For the text-containing cell, return its midpoint in [X, Y] coordinate format. 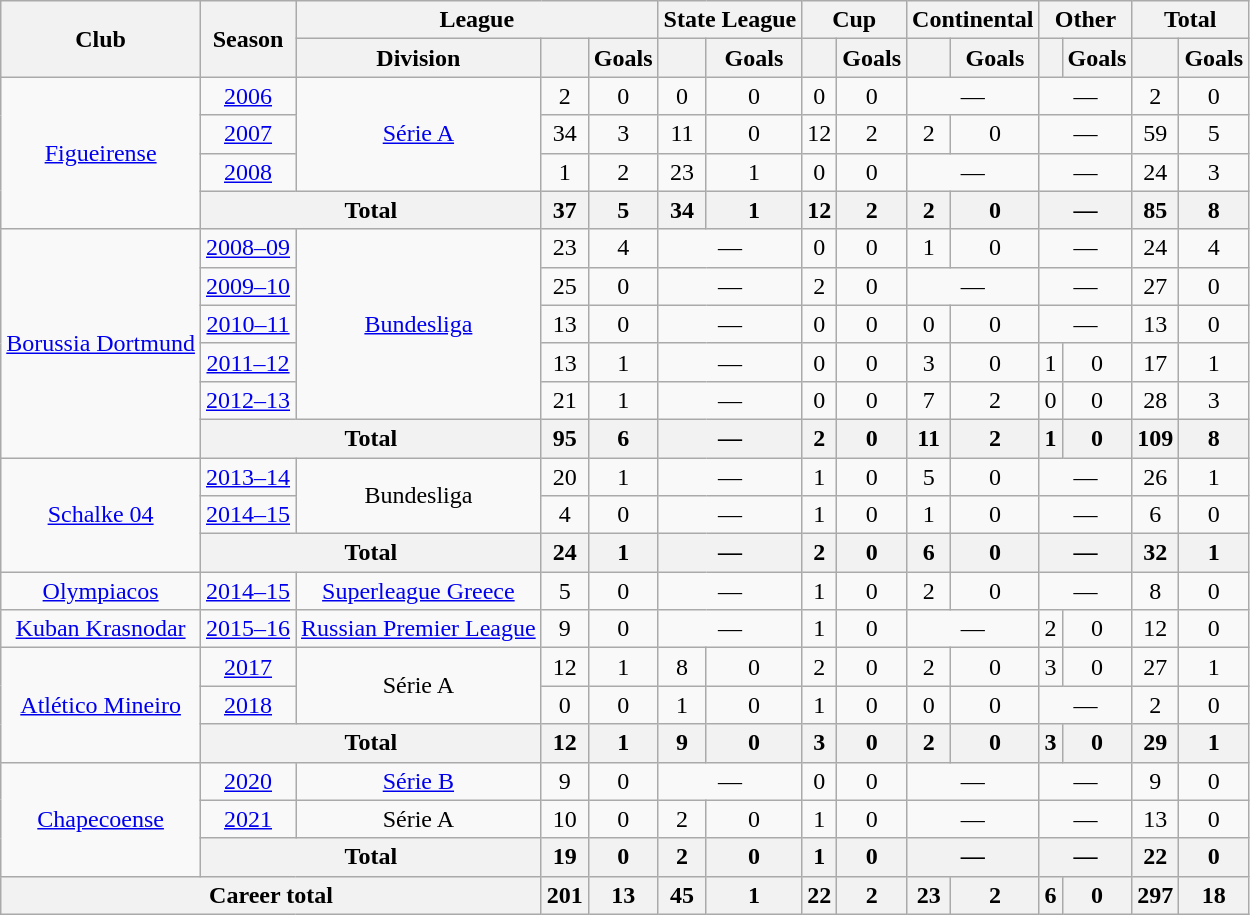
2018 [248, 705]
Atlético Mineiro [101, 705]
45 [682, 895]
2020 [248, 781]
297 [1156, 895]
29 [1156, 743]
Superleague Greece [419, 591]
Career total [271, 895]
2008 [248, 172]
Division [419, 58]
Chapecoense [101, 819]
Season [248, 39]
2006 [248, 96]
Schalke 04 [101, 515]
18 [1214, 895]
2009–10 [248, 286]
League [477, 20]
7 [929, 400]
19 [564, 857]
2012–13 [248, 400]
28 [1156, 400]
109 [1156, 438]
Figueirense [101, 153]
21 [564, 400]
2013–14 [248, 477]
State League [730, 20]
10 [564, 819]
Russian Premier League [419, 629]
Continental [973, 20]
2015–16 [248, 629]
Other [1086, 20]
Olympiacos [101, 591]
Série B [419, 781]
25 [564, 286]
2008–09 [248, 248]
26 [1156, 477]
2010–11 [248, 324]
Club [101, 39]
20 [564, 477]
32 [1156, 553]
Kuban Krasnodar [101, 629]
95 [564, 438]
85 [1156, 210]
37 [564, 210]
201 [564, 895]
2021 [248, 819]
Borussia Dortmund [101, 343]
Cup [854, 20]
2011–12 [248, 362]
2017 [248, 667]
2007 [248, 134]
59 [1156, 134]
17 [1156, 362]
